Pinpoint the cell where the given text exists, returning its [x, y] midpoint coordinate. 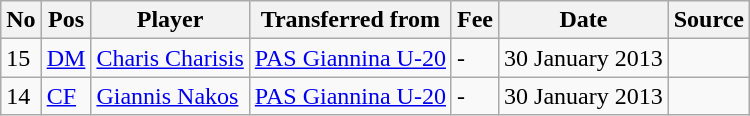
Pos [66, 20]
Date [584, 20]
Giannis Nakos [170, 96]
15 [21, 58]
Fee [474, 20]
Transferred from [350, 20]
DM [66, 58]
No [21, 20]
Charis Charisis [170, 58]
14 [21, 96]
CF [66, 96]
Source [708, 20]
Player [170, 20]
